For the text-containing cell, return its midpoint in (x, y) coordinate format. 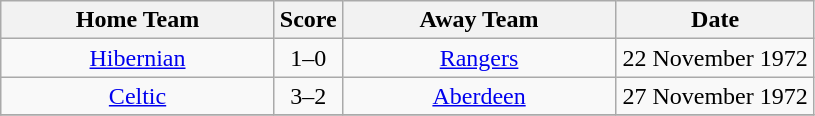
27 November 1972 (716, 96)
Aberdeen (479, 96)
Away Team (479, 20)
1–0 (308, 58)
Date (716, 20)
Home Team (138, 20)
22 November 1972 (716, 58)
3–2 (308, 96)
Score (308, 20)
Hibernian (138, 58)
Rangers (479, 58)
Celtic (138, 96)
